For the text-containing cell, return its midpoint in [x, y] coordinate format. 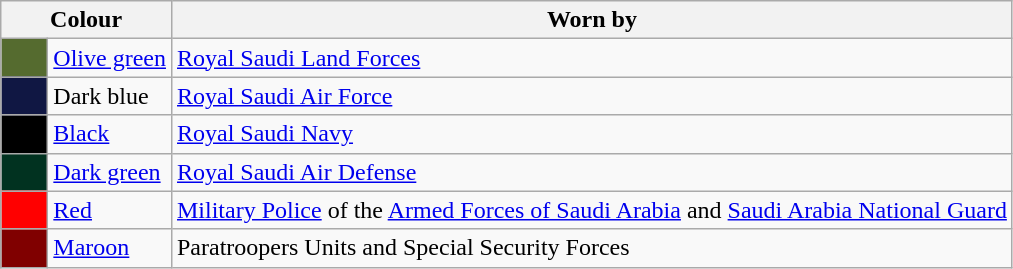
Paratroopers Units and Special Security Forces [592, 248]
Royal Saudi Land Forces [592, 58]
Maroon [110, 248]
Red [110, 210]
Worn by [592, 20]
Military Police of the Armed Forces of Saudi Arabia and Saudi Arabia National Guard [592, 210]
Black [110, 134]
Olive green [110, 58]
Dark blue [110, 96]
Dark green [110, 172]
Colour [86, 20]
Royal Saudi Air Force [592, 96]
Royal Saudi Air Defense [592, 172]
Royal Saudi Navy [592, 134]
